Return the [X, Y] coordinate for the center point of the cell that contains the specified text.  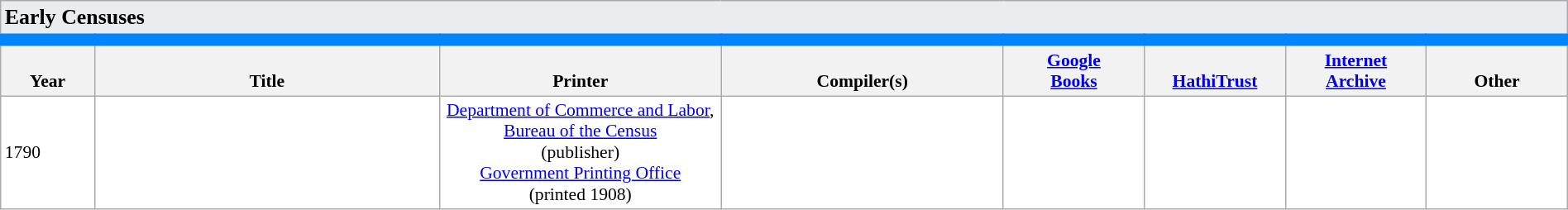
Other [1497, 68]
HathiTrust [1215, 68]
Department of Commerce and Labor, Bureau of the Census(publisher)Government Printing Office(printed 1908) [581, 153]
InternetArchive [1355, 68]
Printer [581, 68]
Year [48, 68]
Title [266, 68]
GoogleBooks [1073, 68]
Compiler(s) [862, 68]
1790 [48, 153]
Early Censuses [784, 20]
